Identify which cell holds the provided text, then report its (X, Y) central coordinate. 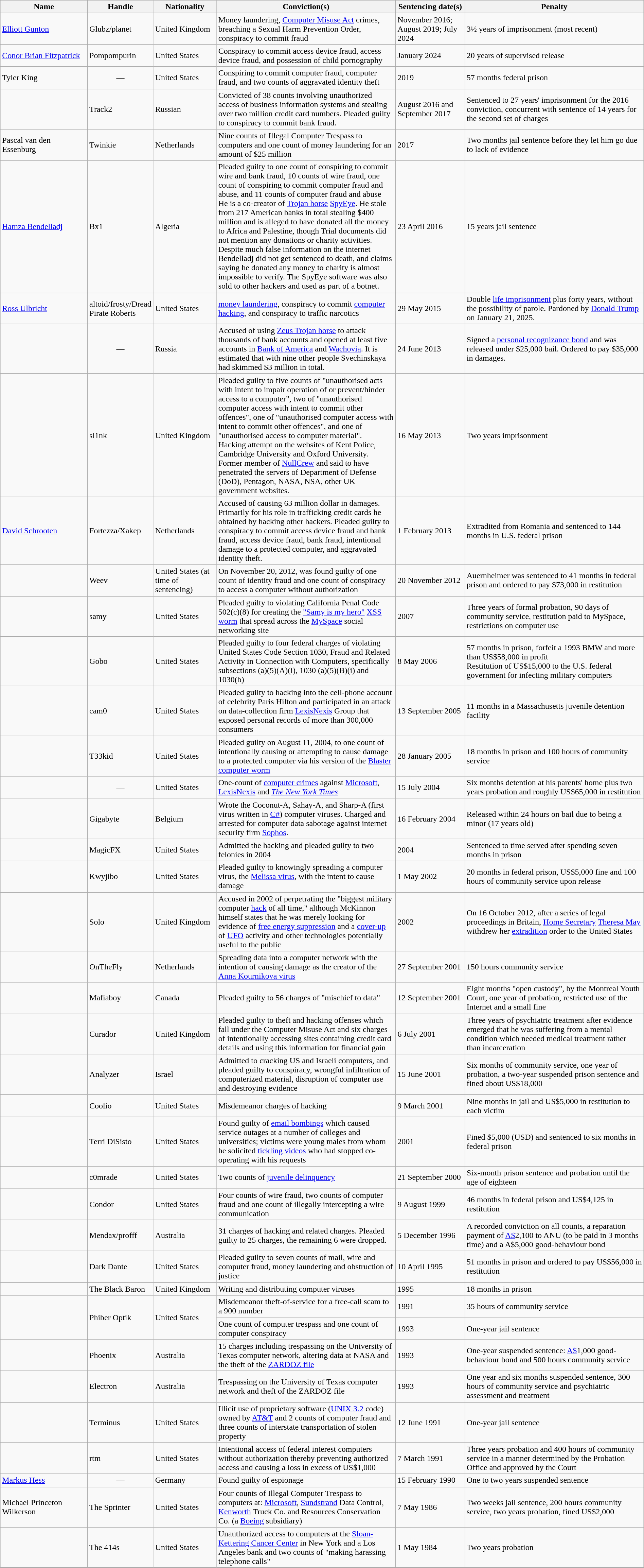
Electron (121, 1386)
Pompompurin (121, 56)
28 January 2005 (430, 756)
sl1nk (121, 435)
Russia (185, 349)
20 months in federal prison, US$5,000 fine and 100 hours of community service upon release (554, 877)
15 February 1990 (430, 1480)
The Black Baron (121, 1289)
One year and six months suspended sentence, 300 hours of community service and psychiatric assessment and treatment (554, 1386)
Glubz/planet (121, 29)
Name (44, 7)
2001 (430, 1141)
Three years of formal probation, 90 days of community service, restitution paid to MySpace, restrictions on computer use (554, 617)
6 July 2001 (430, 1034)
Fined $5,000 (USD) and sentenced to six months in federal prison (554, 1141)
2019 (430, 77)
David Schrooten (44, 531)
Admitted the hacking and pleaded guilty to two felonies in 2004 (306, 850)
Michael Princeton Wilkerson (44, 1507)
The 414s (121, 1547)
Conspiring to commit computer fraud, computer fraud, and two counts of aggravated identity theft (306, 77)
Auernheimer was sentenced to 41 months in federal prison and ordered to pay $73,000 in restitution (554, 580)
c0mrade (121, 1177)
16 May 2013 (430, 435)
A recorded conviction on all counts, a reparation payment of A$2,100 to ANU (to be paid in 3 months time) and a A$5,000 good-behaviour bond (554, 1236)
Writing and distributing computer viruses (306, 1289)
Markus Hess (44, 1480)
Pleaded guilty to seven counts of mail, wire and computer fraud, money laundering and obstruction of justice (306, 1267)
cam0 (121, 711)
Two weeks jail sentence, 200 hours community service, two years probation, fined US$2,000 (554, 1507)
9 August 1999 (430, 1204)
2007 (430, 617)
Twinkie (121, 145)
Track2 (121, 109)
3½ years of imprisonment (most recent) (554, 29)
Phiber Optik (121, 1317)
Four counts of wire fraud, two counts of computer fraud and one count of illegally intercepting a wire communication (306, 1204)
On 16 October 2012, after a series of legal proceedings in Britain, Home Secretary Theresa May withdrew her extradition order to the United States (554, 922)
Terminus (121, 1422)
On November 20, 2012, was found guilty of one count of identity fraud and one count of conspiracy to access a computer without authorization (306, 580)
rtm (121, 1458)
Misdemeanor theft-of-service for a free-call scam to a 900 number (306, 1307)
29 May 2015 (430, 308)
Two years probation (554, 1547)
Found guilty of espionage (306, 1480)
Pascal van den Essenburg (44, 145)
24 June 2013 (430, 349)
Two years imprisonment (554, 435)
Terri DiSisto (121, 1141)
2002 (430, 922)
21 September 2000 (430, 1177)
8 May 2006 (430, 661)
46 months in federal prison and US$4,125 in restitution (554, 1204)
Intentional access of federal interest computers without authorization thereby preventing authorized access and causing a loss in excess of US$1,000 (306, 1458)
5 December 1996 (430, 1236)
Two months jail sentence before they let him go due to lack of evidence (554, 145)
Money laundering, Computer Misuse Act crimes, breaching a Sexual Harm Prevention Order, conspiracy to commit fraud (306, 29)
Kwyjibo (121, 877)
1 May 1984 (430, 1547)
Israel (185, 1074)
Signed a personal recognizance bond and was released under $25,000 bail. Ordered to pay $35,000 in damages. (554, 349)
10 April 1995 (430, 1267)
Conspiracy to commit access device fraud, access device fraud, and possession of child pornography (306, 56)
Coolio (121, 1105)
Nine months in jail and US$5,000 in restitution to each victim (554, 1105)
Hamza Bendelladj (44, 226)
Weev (121, 580)
November 2016; August 2019; July 2024 (430, 29)
Two counts of juvenile delinquency (306, 1177)
51 months in prison and ordered to pay US$56,000 in restitution (554, 1267)
27 September 2001 (430, 967)
Six-month prison sentence and probation until the age of eighteen (554, 1177)
9 March 2001 (430, 1105)
Pleaded guilty to knowingly spreading a computer virus, the Melissa virus, with the intent to cause damage (306, 877)
Tyler King (44, 77)
Germany (185, 1480)
Canada (185, 998)
Nine counts of Illegal Computer Trespass to computers and one count of money laundering for an amount of $25 million (306, 145)
Six months detention at his parents' home plus two years probation and roughly US$65,000 in restitution (554, 787)
Dark Dante (121, 1267)
Mafiaboy (121, 998)
Penalty (554, 7)
One to two years suspended sentence (554, 1480)
Bx1 (121, 226)
Double life imprisonment plus forty years, without the possibility of parole. Pardoned by Donald Trump on January 21, 2025. (554, 308)
16 February 2004 (430, 819)
1 May 2002 (430, 877)
18 months in prison (554, 1289)
12 June 1991 (430, 1422)
Gobo (121, 661)
13 September 2005 (430, 711)
18 months in prison and 100 hours of community service (554, 756)
Solo (121, 922)
United States (at time of sentencing) (185, 580)
Nationality (185, 7)
Algeria (185, 226)
Elliott Gunton (44, 29)
Gigabyte (121, 819)
15 years jail sentence (554, 226)
2004 (430, 850)
MagicFX (121, 850)
Condor (121, 1204)
Conor Brian Fitzpatrick (44, 56)
15 charges including trespassing on the University of Texas computer network, altering data at NASA and the theft of the ZARDOZ file (306, 1355)
20 November 2012 (430, 580)
Mendax/profff (121, 1236)
23 April 2016 (430, 226)
altoid/frosty/Dread Pirate Roberts (121, 308)
Russian (185, 109)
One-count of computer crimes against Microsoft, LexisNexis and The New York Times (306, 787)
20 years of supervised release (554, 56)
7 March 1991 (430, 1458)
11 months in a Massachusetts juvenile detention facility (554, 711)
1995 (430, 1289)
15 July 2004 (430, 787)
Analyzer (121, 1074)
7 May 1986 (430, 1507)
Spreading data into a computer network with the intention of causing damage as the creator of the Anna Kournikova virus (306, 967)
One-year suspended sentence: A$1,000 good-behaviour bond and 500 hours community service (554, 1355)
samy (121, 617)
Six months of community service, one year of probation, a two-year suspended prison sentence and fined about US$18,000 (554, 1074)
Released within 24 hours on bail due to being a minor (17 years old) (554, 819)
Fortezza/Xakep (121, 531)
Curador (121, 1034)
Eight months "open custody", by the Montreal Youth Court, one year of probation, restricted use of the Internet and a small fine (554, 998)
2017 (430, 145)
Ross Ulbricht (44, 308)
57 months federal prison (554, 77)
150 hours community service (554, 967)
Sentencing date(s) (430, 7)
Extradited from Romania and sentenced to 144 months in U.S. federal prison (554, 531)
T33kid (121, 756)
1991 (430, 1307)
Sentenced to time served after spending seven months in prison (554, 850)
August 2016 and September 2017 (430, 109)
12 September 2001 (430, 998)
Pleaded guilty to 56 charges of "mischief to data" (306, 998)
Sentenced to 27 years' imprisonment for the 2016 conviction, concurrent with sentence of 14 years for the second set of charges (554, 109)
35 hours of community service (554, 1307)
Misdemeanor charges of hacking (306, 1105)
31 charges of hacking and related charges. Pleaded guilty to 25 charges, the remaining 6 were dropped. (306, 1236)
One count of computer trespass and one count of computer conspiracy (306, 1328)
OnTheFly (121, 967)
1 February 2013 (430, 531)
Conviction(s) (306, 7)
money laundering, conspiracy to commit computer hacking, and conspiracy to traffic narcotics (306, 308)
January 2024 (430, 56)
The Sprinter (121, 1507)
15 June 2001 (430, 1074)
Phoenix (121, 1355)
Three years probation and 400 hours of community service in a manner determined by the Probation Office and approved by the Court (554, 1458)
Belgium (185, 819)
Handle (121, 7)
Trespassing on the University of Texas computer network and theft of the ZARDOZ file (306, 1386)
